Provide the (X, Y) coordinate of the cell's center where the given text is located.  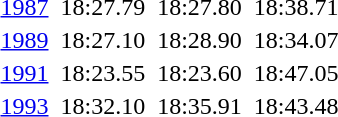
18:23.60 (200, 73)
18:27.10 (103, 40)
18:28.90 (200, 40)
18:23.55 (103, 73)
